Provide the [x, y] coordinate of the cell's center where the given text is located.  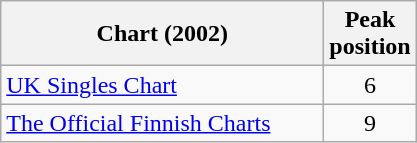
UK Singles Chart [162, 85]
9 [370, 123]
The Official Finnish Charts [162, 123]
6 [370, 85]
Peakposition [370, 34]
Chart (2002) [162, 34]
